Identify which cell holds the provided text, then report its (X, Y) central coordinate. 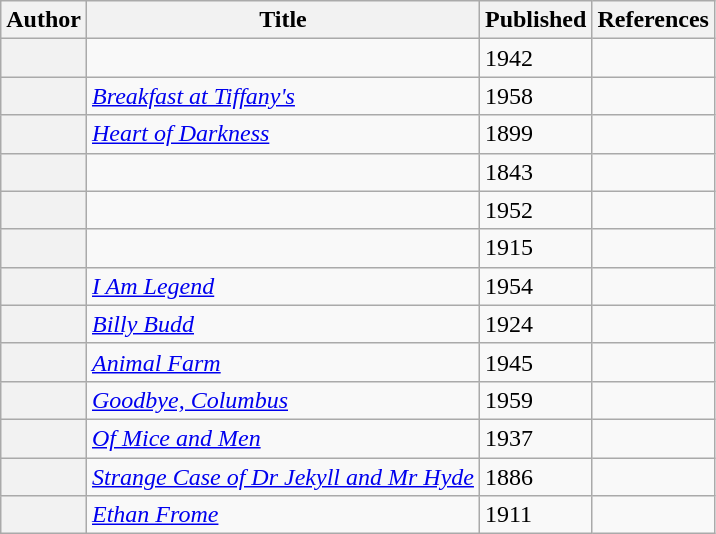
1886 (535, 477)
1911 (535, 515)
I Am Legend (282, 286)
Published (535, 20)
Author (44, 20)
1952 (535, 210)
1942 (535, 58)
Heart of Darkness (282, 134)
Strange Case of Dr Jekyll and Mr Hyde (282, 477)
Animal Farm (282, 362)
1958 (535, 96)
1924 (535, 324)
Breakfast at Tiffany's (282, 96)
1899 (535, 134)
Goodbye, Columbus (282, 400)
1945 (535, 362)
1915 (535, 248)
References (654, 20)
Title (282, 20)
Billy Budd (282, 324)
1959 (535, 400)
Ethan Frome (282, 515)
Of Mice and Men (282, 438)
1954 (535, 286)
1843 (535, 172)
1937 (535, 438)
